Capture the cell that displays the provided text and extract its [X, Y] central coordinate. 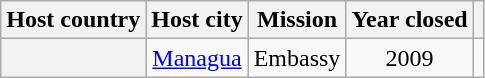
2009 [410, 58]
Host country [74, 20]
Mission [297, 20]
Host city [197, 20]
Managua [197, 58]
Embassy [297, 58]
Year closed [410, 20]
